Extract the [x, y] coordinate from the center of the cell holding the provided text.  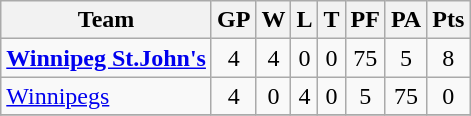
T [332, 20]
PA [406, 20]
Winnipegs [106, 96]
L [304, 20]
W [274, 20]
PF [365, 20]
8 [448, 58]
Pts [448, 20]
Team [106, 20]
GP [233, 20]
Winnipeg St.John's [106, 58]
